Scan for the cell matching the given text and deliver its [x, y] coordinate at center. 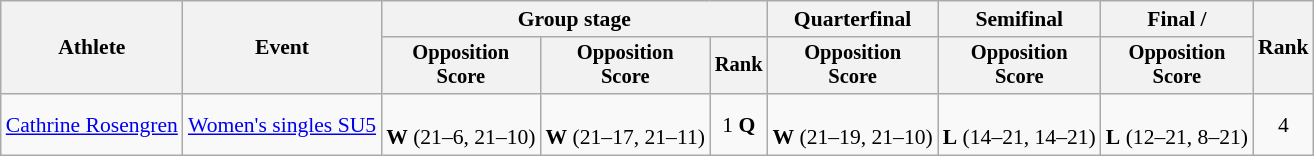
W (21–19, 21–10) [853, 124]
Athlete [92, 48]
W (21–6, 21–10) [460, 124]
Quarterfinal [853, 19]
L (14–21, 14–21) [1020, 124]
Event [282, 48]
Group stage [574, 19]
W (21–17, 21–11) [626, 124]
Women's singles SU5 [282, 124]
Cathrine Rosengren [92, 124]
Semifinal [1020, 19]
L (12–21, 8–21) [1177, 124]
4 [1284, 124]
1 Q [739, 124]
Final / [1177, 19]
